Scan for the cell matching the given text and deliver its [X, Y] coordinate at center. 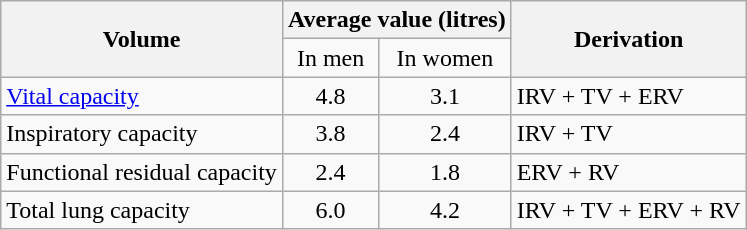
Volume [142, 39]
Inspiratory capacity [142, 134]
4.8 [330, 96]
Functional residual capacity [142, 172]
IRV + TV + ERV + RV [628, 210]
3.8 [330, 134]
In women [445, 58]
Vital capacity [142, 96]
Derivation [628, 39]
6.0 [330, 210]
Total lung capacity [142, 210]
IRV + TV + ERV [628, 96]
ERV + RV [628, 172]
1.8 [445, 172]
3.1 [445, 96]
4.2 [445, 210]
In men [330, 58]
IRV + TV [628, 134]
Average value (litres) [396, 20]
